Extract the (X, Y) coordinate from the center of the cell holding the provided text.  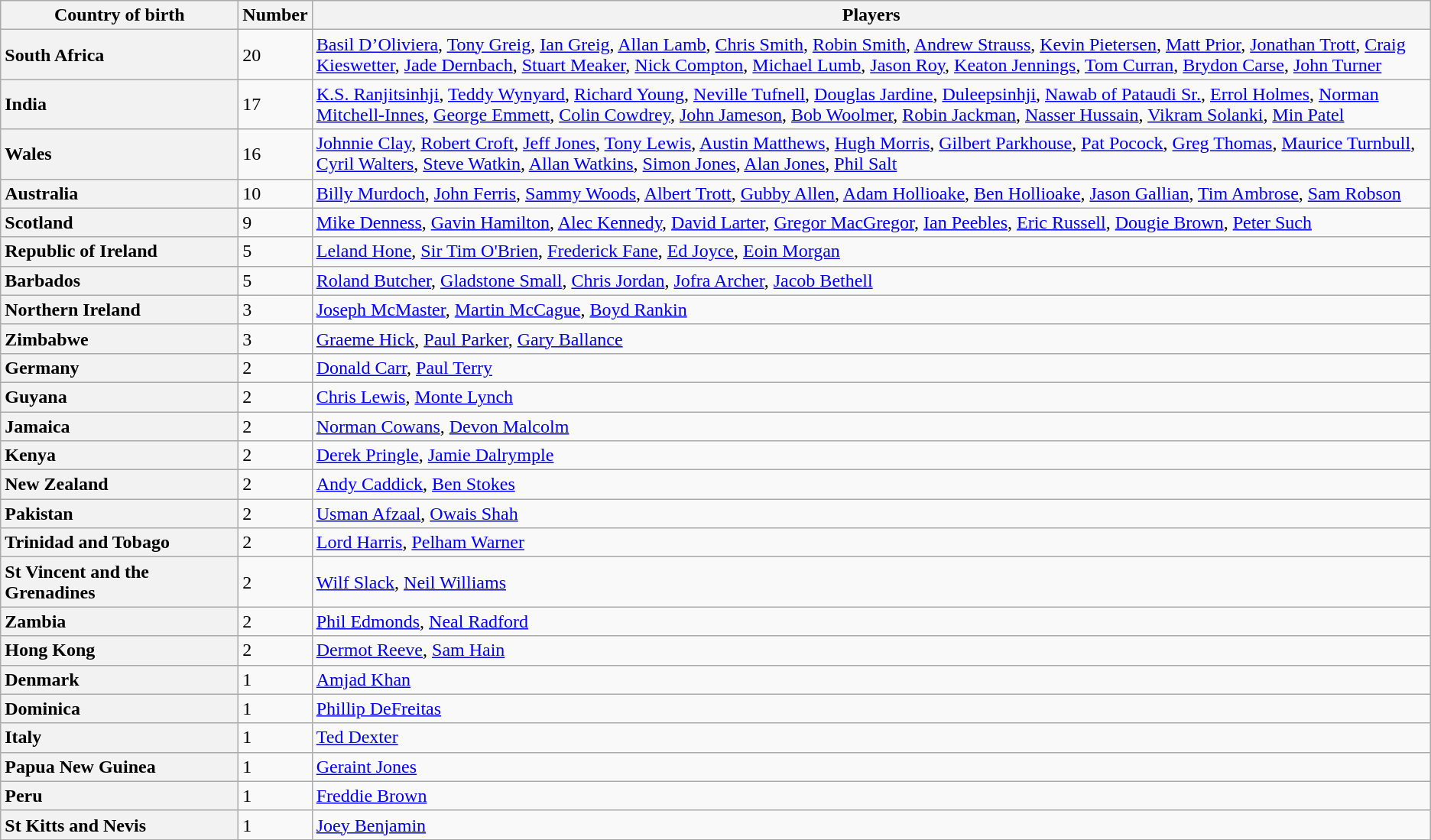
Pakistan (119, 514)
Players (871, 15)
Northern Ireland (119, 310)
Trinidad and Tobago (119, 543)
Usman Afzaal, Owais Shah (871, 514)
Leland Hone, Sir Tim O'Brien, Frederick Fane, Ed Joyce, Eoin Morgan (871, 251)
Country of birth (119, 15)
Barbados (119, 281)
Mike Denness, Gavin Hamilton, Alec Kennedy, David Larter, Gregor MacGregor, Ian Peebles, Eric Russell, Dougie Brown, Peter Such (871, 222)
Hong Kong (119, 650)
South Africa (119, 55)
Peru (119, 796)
Donald Carr, Paul Terry (871, 368)
Republic of Ireland (119, 251)
Dermot Reeve, Sam Hain (871, 650)
Freddie Brown (871, 796)
Wilf Slack, Neil Williams (871, 582)
Derek Pringle, Jamie Dalrymple (871, 456)
Germany (119, 368)
Geraint Jones (871, 767)
Zimbabwe (119, 339)
Norman Cowans, Devon Malcolm (871, 426)
Graeme Hick, Paul Parker, Gary Ballance (871, 339)
New Zealand (119, 485)
Zambia (119, 621)
Billy Murdoch, John Ferris, Sammy Woods, Albert Trott, Gubby Allen, Adam Hollioake, Ben Hollioake, Jason Gallian, Tim Ambrose, Sam Robson (871, 193)
Ted Dexter (871, 738)
Denmark (119, 679)
Roland Butcher, Gladstone Small, Chris Jordan, Jofra Archer, Jacob Bethell (871, 281)
Joseph McMaster, Martin McCague, Boyd Rankin (871, 310)
Papua New Guinea (119, 767)
Guyana (119, 397)
17 (275, 104)
Amjad Khan (871, 679)
10 (275, 193)
20 (275, 55)
Jamaica (119, 426)
St Vincent and the Grenadines (119, 582)
Wales (119, 154)
Australia (119, 193)
Andy Caddick, Ben Stokes (871, 485)
Dominica (119, 709)
Chris Lewis, Monte Lynch (871, 397)
India (119, 104)
Phillip DeFreitas (871, 709)
16 (275, 154)
Kenya (119, 456)
Number (275, 15)
Italy (119, 738)
Scotland (119, 222)
Joey Benjamin (871, 825)
9 (275, 222)
Lord Harris, Pelham Warner (871, 543)
Phil Edmonds, Neal Radford (871, 621)
St Kitts and Nevis (119, 825)
